Capture the cell that displays the provided text and extract its (X, Y) central coordinate. 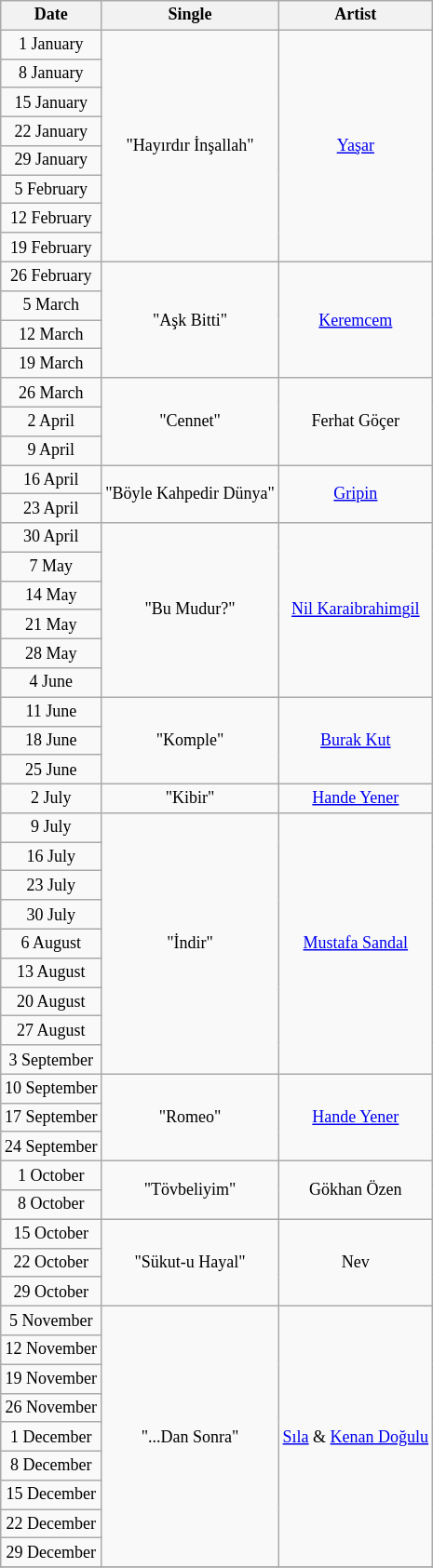
29 October (51, 1292)
3 September (51, 1059)
Nil Karaibrahimgil (356, 610)
16 April (51, 480)
30 April (51, 538)
22 October (51, 1262)
Artist (356, 15)
20 August (51, 1001)
Burak Kut (356, 741)
"İndir" (190, 944)
5 November (51, 1320)
25 June (51, 769)
13 August (51, 972)
21 May (51, 623)
Ferhat Göçer (356, 422)
"Böyle Kahpedir Dünya" (190, 494)
19 November (51, 1379)
19 March (51, 363)
"...Dan Sonra" (190, 1437)
Keremcem (356, 320)
9 April (51, 450)
26 March (51, 393)
Yaşar (356, 145)
9 July (51, 828)
14 May (51, 596)
12 February (51, 218)
"Bu Mudur?" (190, 610)
7 May (51, 566)
27 August (51, 1031)
Sıla & Kenan Doğulu (356, 1437)
29 December (51, 1552)
15 October (51, 1234)
28 May (51, 653)
Single (190, 15)
"Tövbeliyim" (190, 1190)
8 October (51, 1204)
11 June (51, 711)
16 July (51, 856)
15 December (51, 1494)
12 March (51, 335)
"Cennet" (190, 422)
15 January (51, 102)
"Romeo" (190, 1118)
1 October (51, 1176)
8 December (51, 1465)
23 April (51, 508)
"Komple" (190, 741)
"Hayırdır İnşallah" (190, 145)
2 April (51, 421)
1 December (51, 1437)
2 July (51, 798)
6 August (51, 944)
4 June (51, 683)
"Aşk Bitti" (190, 320)
5 March (51, 305)
29 January (51, 160)
1 January (51, 45)
24 September (51, 1146)
10 September (51, 1089)
5 February (51, 190)
26 February (51, 275)
"Kibir" (190, 798)
17 September (51, 1117)
19 February (51, 248)
23 July (51, 886)
Date (51, 15)
"Sükut-u Hayal" (190, 1263)
26 November (51, 1407)
22 January (51, 130)
8 January (51, 73)
18 June (51, 741)
Nev (356, 1263)
30 July (51, 914)
Mustafa Sandal (356, 944)
12 November (51, 1349)
22 December (51, 1524)
Gripin (356, 494)
Gökhan Özen (356, 1190)
